From the cell containing the given text, extract its center point as [x, y] coordinate. 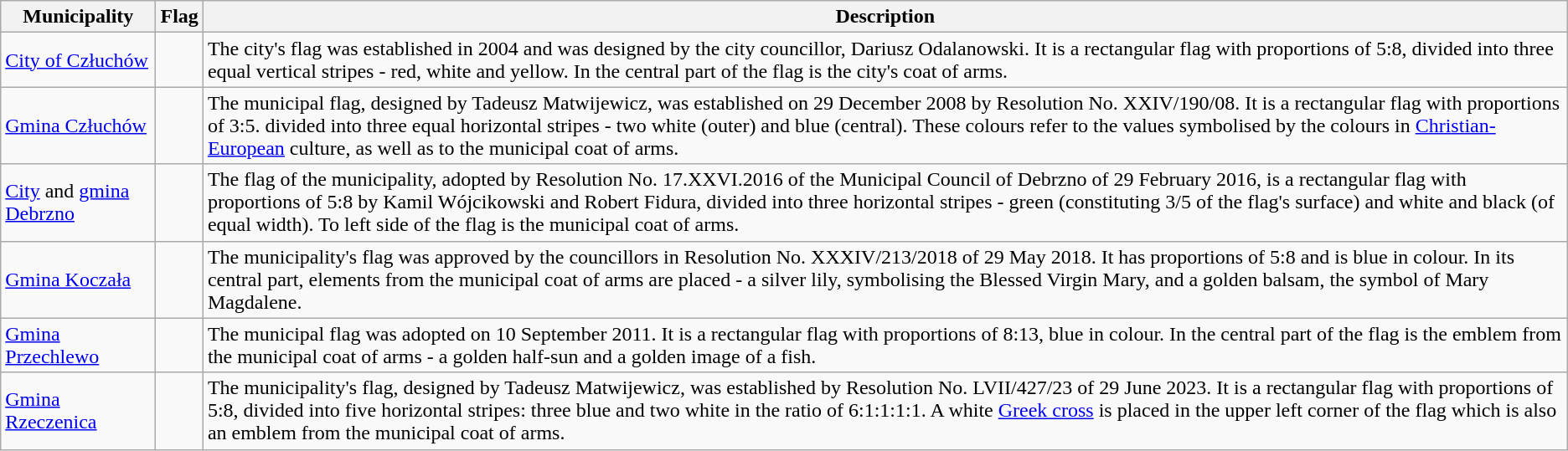
City of Człuchów [79, 60]
Gmina Człuchów [79, 126]
Flag [179, 17]
Gmina Koczała [79, 279]
Gmina Rzeczenica [79, 411]
City and gmina Debrzno [79, 202]
Gmina Przechlewo [79, 345]
Municipality [79, 17]
Description [885, 17]
